Find where the given text appears and provide that cell's center as [X, Y] coordinate. 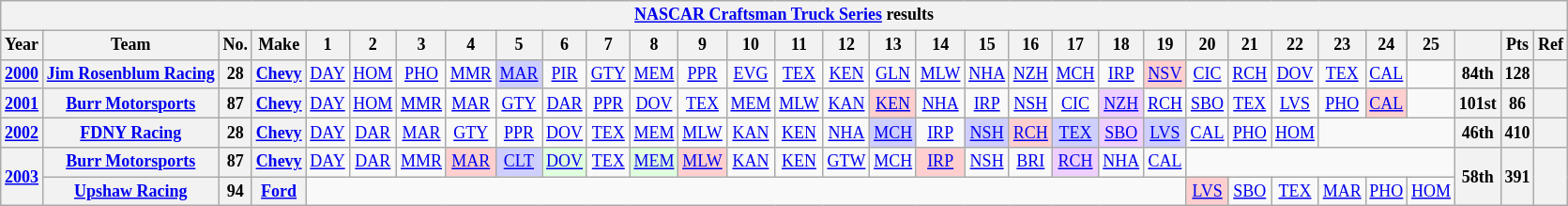
Year [23, 45]
12 [846, 45]
2 [373, 45]
128 [1517, 73]
No. [235, 45]
14 [940, 45]
PIR [565, 73]
Ford [279, 192]
101st [1477, 103]
Jim Rosenblum Racing [130, 73]
10 [751, 45]
2001 [23, 103]
Team [130, 45]
17 [1075, 45]
NSV [1165, 73]
94 [235, 192]
5 [519, 45]
16 [1030, 45]
FDNY Racing [130, 132]
Upshaw Racing [130, 192]
Ref [1551, 45]
1 [327, 45]
6 [565, 45]
410 [1517, 132]
2003 [23, 177]
7 [608, 45]
3 [422, 45]
GLN [893, 73]
19 [1165, 45]
NASCAR Craftsman Truck Series results [784, 15]
22 [1295, 45]
EVG [751, 73]
86 [1517, 103]
18 [1121, 45]
9 [702, 45]
23 [1342, 45]
Make [279, 45]
24 [1387, 45]
2000 [23, 73]
21 [1250, 45]
84th [1477, 73]
Pts [1517, 45]
BRI [1030, 162]
391 [1517, 177]
13 [893, 45]
20 [1207, 45]
58th [1477, 177]
15 [987, 45]
11 [799, 45]
25 [1432, 45]
2002 [23, 132]
4 [471, 45]
8 [654, 45]
GTW [846, 162]
CLT [519, 162]
46th [1477, 132]
